Provide the (X, Y) coordinate of the cell's center where the given text is located.  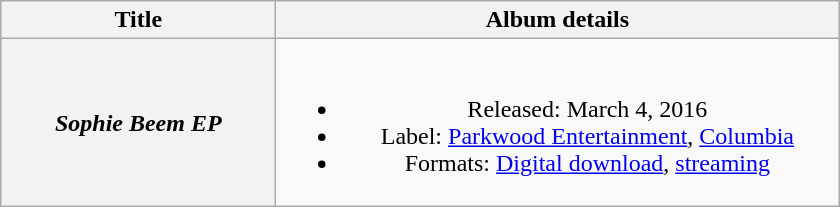
Title (138, 20)
Sophie Beem EP (138, 122)
Released: March 4, 2016Label: Parkwood Entertainment, ColumbiaFormats: Digital download, streaming (558, 122)
Album details (558, 20)
